Capture the cell that displays the provided text and extract its [x, y] central coordinate. 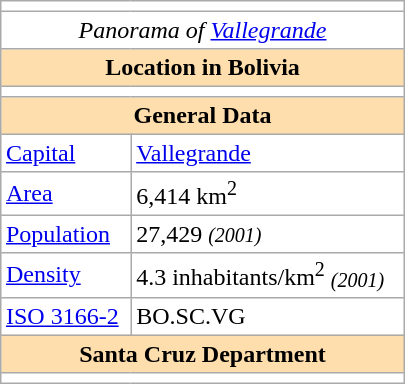
ISO 3166-2 [66, 316]
Area [66, 194]
Capital [66, 153]
27,429 (2001) [268, 235]
Location in Bolivia [203, 68]
Population [66, 235]
Santa Cruz Department [203, 354]
Density [66, 275]
BO.SC.VG [268, 316]
Vallegrande [268, 153]
Panorama of Vallegrande [203, 30]
General Data [203, 116]
4.3 inhabitants/km2 (2001) [268, 275]
6,414 km2 [268, 194]
